Return the [X, Y] coordinate for the center point of the cell that contains the specified text.  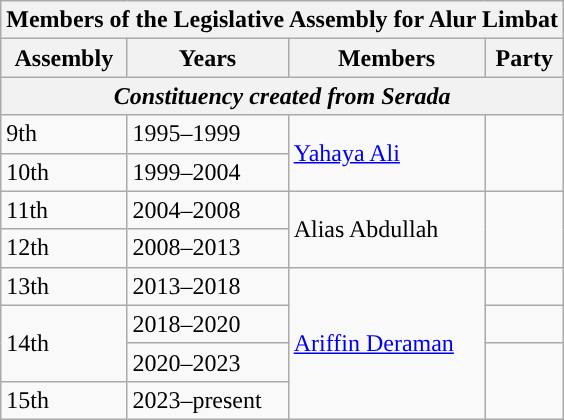
14th [64, 343]
9th [64, 134]
Alias Abdullah [386, 229]
10th [64, 172]
Party [524, 58]
2013–2018 [208, 286]
2004–2008 [208, 210]
Members [386, 58]
11th [64, 210]
Assembly [64, 58]
Yahaya Ali [386, 153]
13th [64, 286]
15th [64, 400]
2020–2023 [208, 362]
2018–2020 [208, 324]
1995–1999 [208, 134]
Ariffin Deraman [386, 343]
Constituency created from Serada [282, 96]
1999–2004 [208, 172]
2023–present [208, 400]
2008–2013 [208, 248]
Members of the Legislative Assembly for Alur Limbat [282, 20]
Years [208, 58]
12th [64, 248]
